Identify which cell holds the provided text, then report its [x, y] central coordinate. 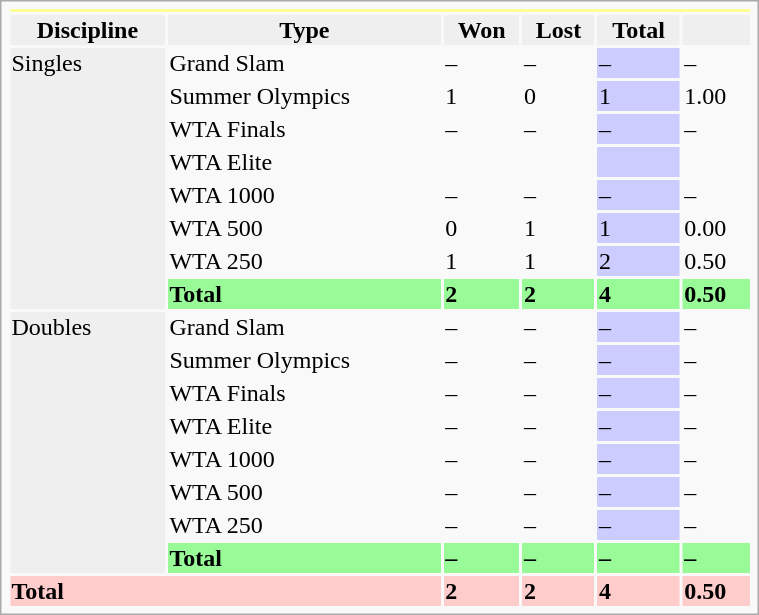
Won [482, 30]
Singles [88, 178]
0.00 [716, 228]
Discipline [88, 30]
Lost [559, 30]
Doubles [88, 442]
Type [304, 30]
1.00 [716, 96]
